Identify which cell holds the provided text, then report its (x, y) central coordinate. 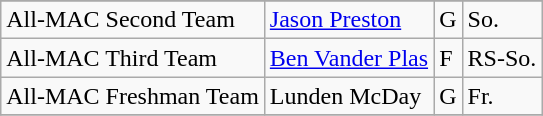
All-MAC Third Team (133, 58)
All-MAC Second Team (133, 20)
So. (502, 20)
Ben Vander Plas (348, 58)
F (448, 58)
Jason Preston (348, 20)
RS-So. (502, 58)
All-MAC Freshman Team (133, 96)
Lunden McDay (348, 96)
Fr. (502, 96)
